For the text-containing cell, return its midpoint in (x, y) coordinate format. 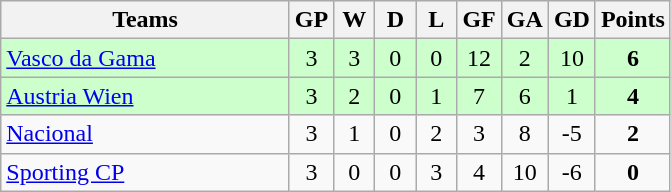
12 (479, 58)
Vasco da Gama (146, 58)
Nacional (146, 134)
Teams (146, 20)
7 (479, 96)
GD (572, 20)
Points (632, 20)
D (396, 20)
GA (524, 20)
GF (479, 20)
GP (311, 20)
-6 (572, 172)
Austria Wien (146, 96)
-5 (572, 134)
L (436, 20)
W (354, 20)
8 (524, 134)
Sporting CP (146, 172)
